Locate the cell with the specified text and output its [X, Y] center coordinate. 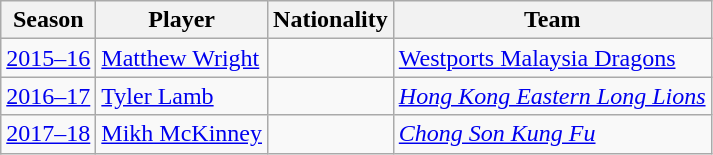
Mikh McKinney [182, 134]
Westports Malaysia Dragons [552, 58]
Matthew Wright [182, 58]
Nationality [331, 20]
Team [552, 20]
2015–16 [48, 58]
Season [48, 20]
Hong Kong Eastern Long Lions [552, 96]
Tyler Lamb [182, 96]
2017–18 [48, 134]
Chong Son Kung Fu [552, 134]
Player [182, 20]
2016–17 [48, 96]
